Output the [X, Y] coordinate of the center of the cell containing the given text.  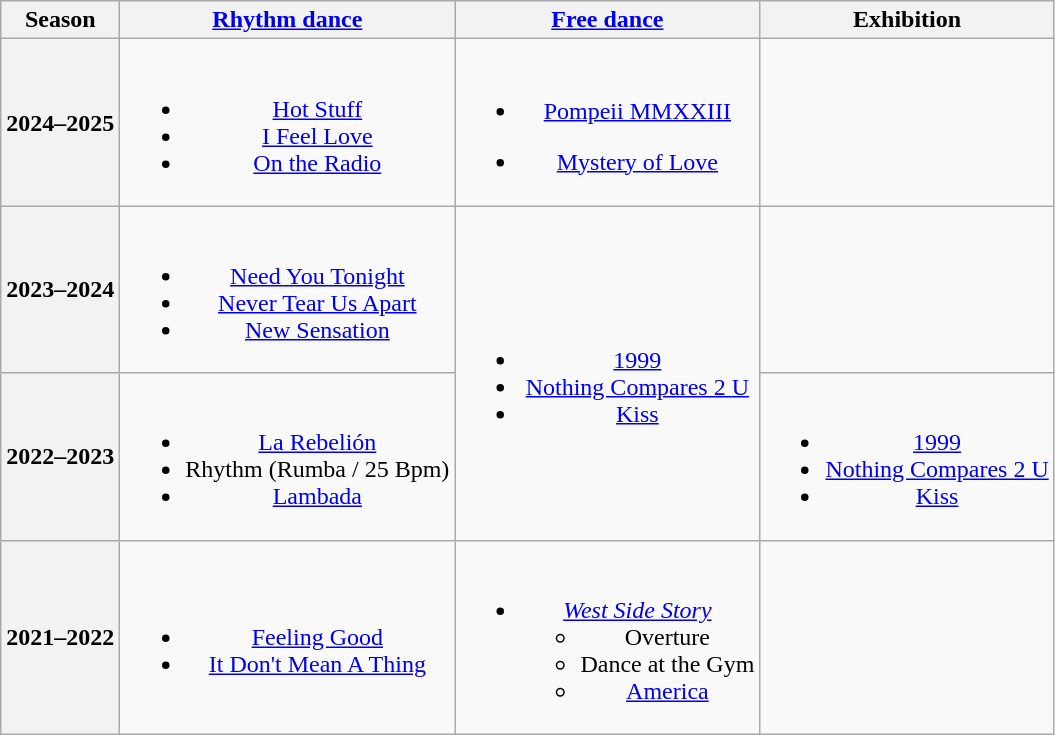
Need You TonightNever Tear Us ApartNew Sensation [288, 290]
2022–2023 [60, 456]
Season [60, 20]
Rhythm dance [288, 20]
Free dance [608, 20]
Exhibition [907, 20]
La Rebelión Rhythm (Rumba / 25 Bpm) Lambada [288, 456]
West Side StoryOvertureDance at the GymAmerica [608, 637]
2023–2024 [60, 290]
Pompeii MMXXIIIMystery of Love [608, 122]
2024–2025 [60, 122]
Feeling Good It Don't Mean A Thing [288, 637]
2021–2022 [60, 637]
Hot StuffI Feel LoveOn the Radio [288, 122]
